Capture the cell that displays the provided text and extract its (X, Y) central coordinate. 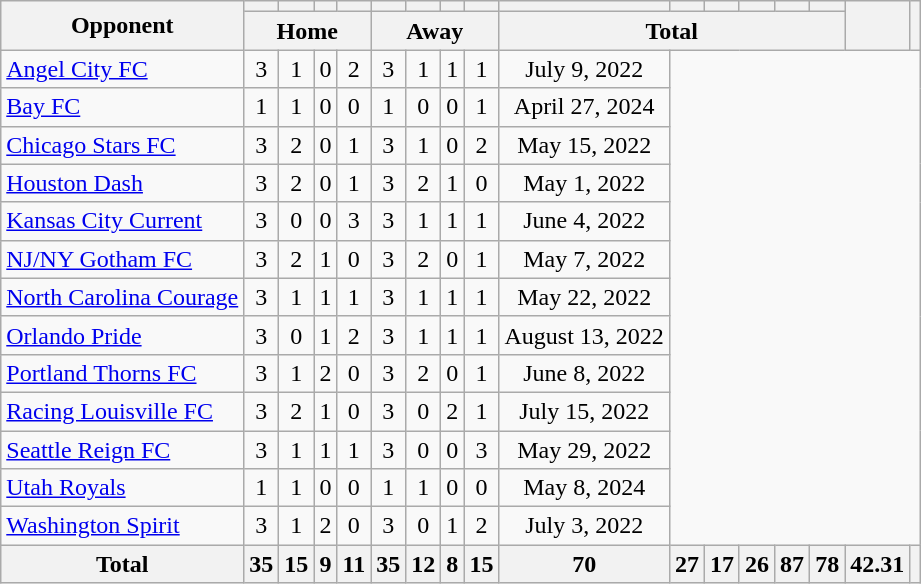
Opponent (122, 26)
8 (452, 564)
Washington Spirit (122, 526)
Away (435, 31)
9 (326, 564)
May 15, 2022 (584, 145)
Seattle Reign FC (122, 449)
June 4, 2022 (584, 221)
July 15, 2022 (584, 411)
70 (584, 564)
May 7, 2022 (584, 259)
42.31 (878, 564)
Home (308, 31)
August 13, 2022 (584, 335)
27 (686, 564)
26 (756, 564)
Portland Thorns FC (122, 373)
78 (828, 564)
Racing Louisville FC (122, 411)
May 22, 2022 (584, 297)
July 3, 2022 (584, 526)
Kansas City Current (122, 221)
May 29, 2022 (584, 449)
Houston Dash (122, 183)
Bay FC (122, 107)
NJ/NY Gotham FC (122, 259)
July 9, 2022 (584, 69)
Angel City FC (122, 69)
11 (354, 564)
April 27, 2024 (584, 107)
May 8, 2024 (584, 488)
Chicago Stars FC (122, 145)
Orlando Pride (122, 335)
87 (792, 564)
Utah Royals (122, 488)
May 1, 2022 (584, 183)
June 8, 2022 (584, 373)
12 (424, 564)
17 (722, 564)
North Carolina Courage (122, 297)
